Output the [x, y] coordinate of the center of the cell containing the given text.  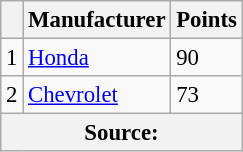
Source: [122, 133]
90 [206, 58]
Honda [97, 58]
Points [206, 20]
Chevrolet [97, 95]
1 [12, 58]
Manufacturer [97, 20]
73 [206, 95]
2 [12, 95]
